Find where the given text appears and provide that cell's center as [x, y] coordinate. 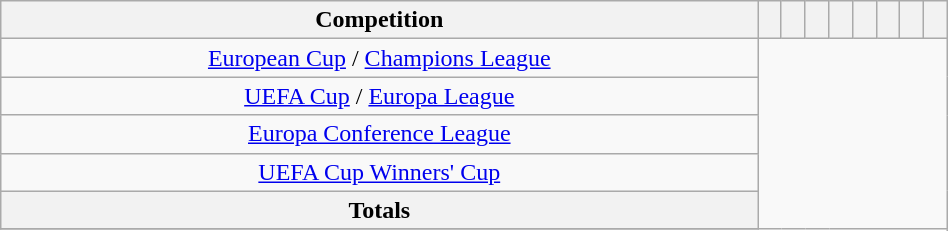
Europa Conference League [380, 134]
Totals [380, 210]
UEFA Cup / Europa League [380, 96]
Competition [380, 20]
European Cup / Champions League [380, 58]
UEFA Cup Winners' Cup [380, 172]
